Return the [x, y] coordinate for the center point of the cell that contains the specified text.  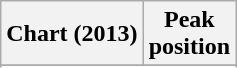
Chart (2013) [72, 34]
Peakposition [189, 34]
